Identify which cell holds the provided text, then report its (x, y) central coordinate. 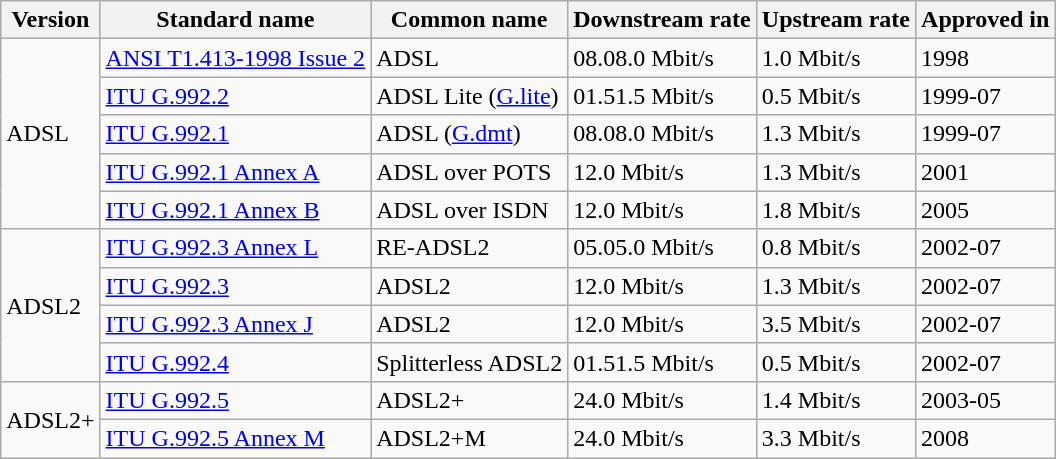
1998 (986, 58)
ANSI T1.413-1998 Issue 2 (236, 58)
2001 (986, 172)
ITU G.992.3 Annex J (236, 324)
ITU G.992.3 (236, 286)
ITU G.992.1 Annex A (236, 172)
Standard name (236, 20)
RE-ADSL2 (470, 248)
0.8 Mbit/s (836, 248)
ITU G.992.5 Annex M (236, 438)
ADSL2+M (470, 438)
Common name (470, 20)
ADSL (G.dmt) (470, 134)
ADSL over ISDN (470, 210)
Approved in (986, 20)
Upstream rate (836, 20)
ITU G.992.1 (236, 134)
1.8 Mbit/s (836, 210)
ITU G.992.1 Annex B (236, 210)
05.05.0 Mbit/s (662, 248)
3.3 Mbit/s (836, 438)
ITU G.992.3 Annex L (236, 248)
Downstream rate (662, 20)
Version (50, 20)
2003-05 (986, 400)
ITU G.992.2 (236, 96)
Splitterless ADSL2 (470, 362)
ITU G.992.5 (236, 400)
1.4 Mbit/s (836, 400)
3.5 Mbit/s (836, 324)
2008 (986, 438)
ITU G.992.4 (236, 362)
2005 (986, 210)
1.0 Mbit/s (836, 58)
ADSL Lite (G.lite) (470, 96)
ADSL over POTS (470, 172)
